Detect which cell encompasses the target text, then output its (X, Y) center coordinate. 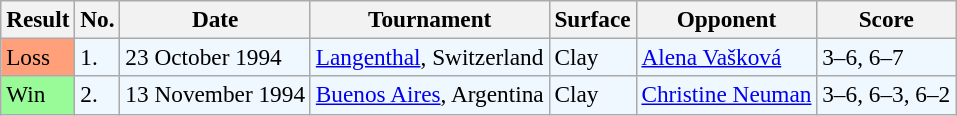
Alena Vašková (726, 57)
Date (215, 19)
23 October 1994 (215, 57)
2. (98, 95)
Win (38, 95)
Christine Neuman (726, 95)
Score (886, 19)
Buenos Aires, Argentina (430, 95)
No. (98, 19)
Result (38, 19)
Loss (38, 57)
Langenthal, Switzerland (430, 57)
Surface (592, 19)
Opponent (726, 19)
3–6, 6–7 (886, 57)
13 November 1994 (215, 95)
Tournament (430, 19)
3–6, 6–3, 6–2 (886, 95)
1. (98, 57)
